Locate the cell with the specified text and output its (X, Y) center coordinate. 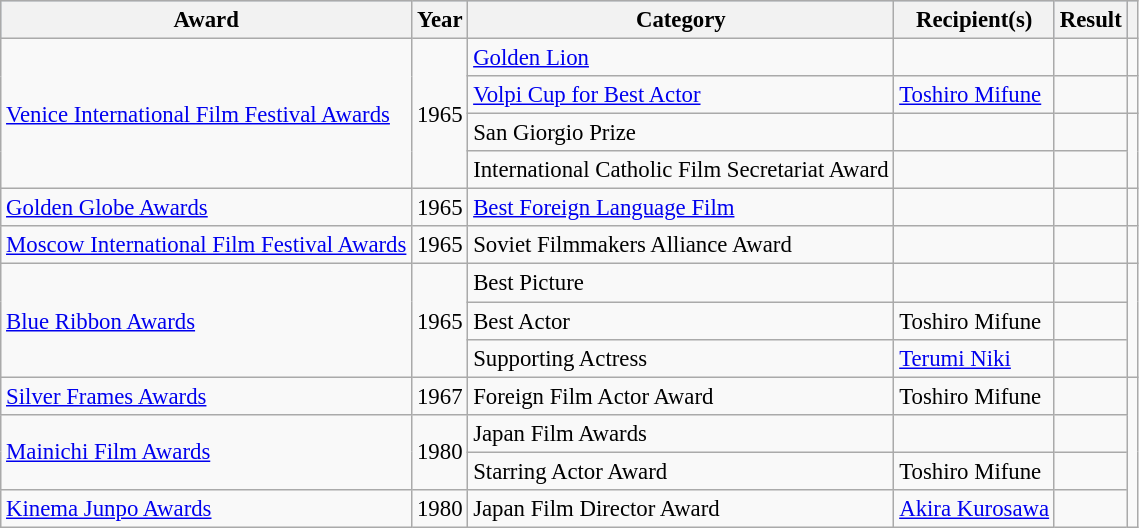
Starring Actor Award (681, 471)
Best Picture (681, 283)
Golden Globe Awards (206, 208)
Kinema Junpo Awards (206, 509)
Award (206, 20)
Mainichi Film Awards (206, 452)
Best Actor (681, 321)
Venice International Film Festival Awards (206, 114)
Golden Lion (681, 58)
Best Foreign Language Film (681, 208)
Silver Frames Awards (206, 396)
Moscow International Film Festival Awards (206, 245)
Volpi Cup for Best Actor (681, 95)
Japan Film Awards (681, 433)
Japan Film Director Award (681, 509)
Recipient(s) (974, 20)
Supporting Actress (681, 358)
Soviet Filmmakers Alliance Award (681, 245)
Foreign Film Actor Award (681, 396)
Category (681, 20)
Year (440, 20)
Akira Kurosawa (974, 509)
International Catholic Film Secretariat Award (681, 170)
Terumi Niki (974, 358)
Blue Ribbon Awards (206, 320)
San Giorgio Prize (681, 133)
Result (1090, 20)
1967 (440, 396)
